For the text-containing cell, return its midpoint in [x, y] coordinate format. 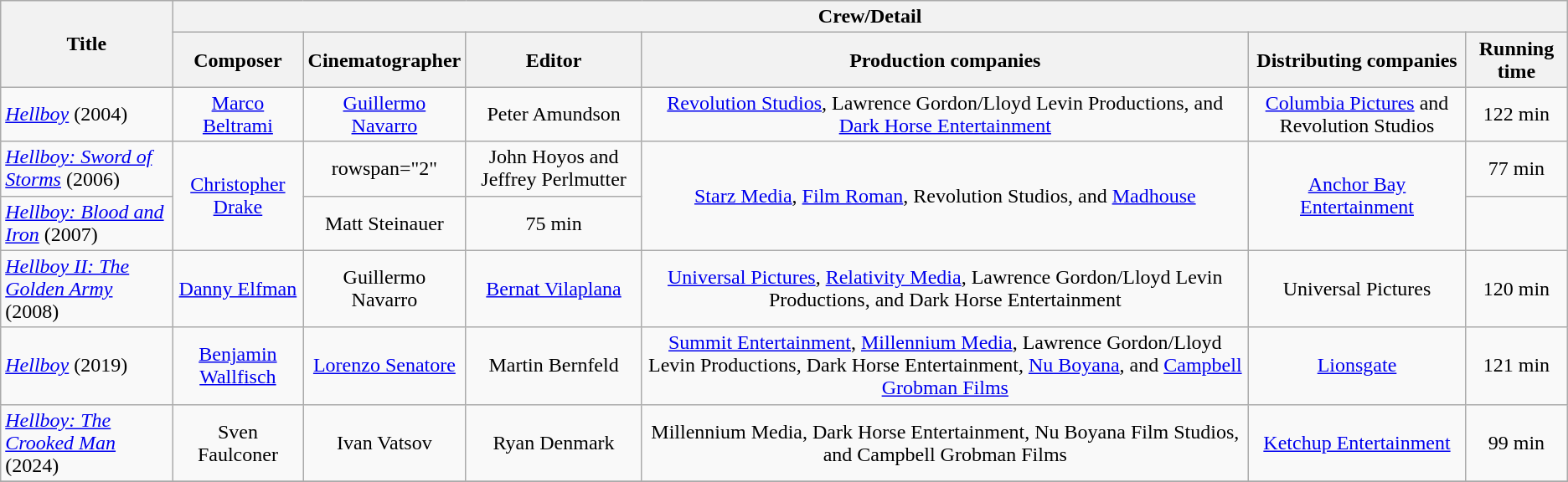
John Hoyos and Jeffrey Perlmutter [554, 169]
Christopher Drake [238, 196]
121 min [1517, 366]
Hellboy: The Crooked Man (2024) [87, 443]
Hellboy (2019) [87, 366]
Ivan Vatsov [384, 443]
77 min [1517, 169]
Running time [1517, 60]
Title [87, 44]
Universal Pictures, Relativity Media, Lawrence Gordon/Lloyd Levin Productions, and Dark Horse Entertainment [945, 289]
Distributing companies [1357, 60]
Summit Entertainment, Millennium Media, Lawrence Gordon/Lloyd Levin Productions, Dark Horse Entertainment, Nu Boyana, and Campbell Grobman Films [945, 366]
rowspan="2" [384, 169]
122 min [1517, 114]
Cinematographer [384, 60]
Columbia Pictures and Revolution Studios [1357, 114]
Lionsgate [1357, 366]
Hellboy: Blood and Iron (2007) [87, 223]
Marco Beltrami [238, 114]
Starz Media, Film Roman, Revolution Studios, and Madhouse [945, 196]
120 min [1517, 289]
Hellboy II: The Golden Army (2008) [87, 289]
Lorenzo Senatore [384, 366]
Danny Elfman [238, 289]
Ryan Denmark [554, 443]
Sven Faulconer [238, 443]
Hellboy: Sword of Storms (2006) [87, 169]
Millennium Media, Dark Horse Entertainment, Nu Boyana Film Studios, and Campbell Grobman Films [945, 443]
Editor [554, 60]
99 min [1517, 443]
Crew/Detail [869, 17]
Production companies [945, 60]
Peter Amundson [554, 114]
Benjamin Wallfisch [238, 366]
Bernat Vilaplana [554, 289]
Hellboy (2004) [87, 114]
Matt Steinauer [384, 223]
Composer [238, 60]
Martin Bernfeld [554, 366]
75 min [554, 223]
Anchor Bay Entertainment [1357, 196]
Revolution Studios, Lawrence Gordon/Lloyd Levin Productions, and Dark Horse Entertainment [945, 114]
Universal Pictures [1357, 289]
Ketchup Entertainment [1357, 443]
